Locate the cell with the specified text and output its [X, Y] center coordinate. 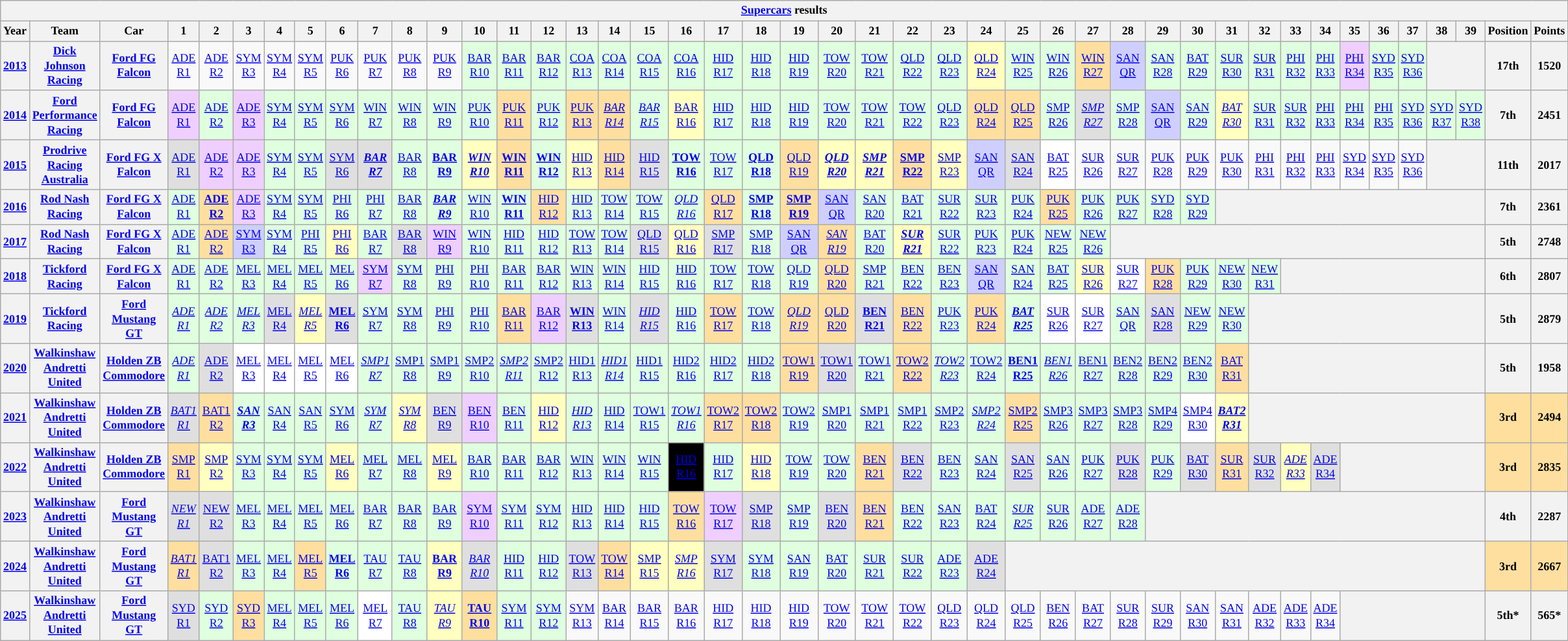
8 [410, 31]
Points [1550, 31]
SMPR27 [1093, 115]
3 [249, 31]
2494 [1550, 418]
34 [1325, 31]
33 [1295, 31]
WINR25 [1023, 66]
PUKR10 [480, 115]
BENR26 [1058, 616]
2361 [1550, 207]
2807 [1550, 277]
35 [1355, 31]
SYMR13 [582, 616]
PUKR6 [342, 66]
18 [761, 31]
2022 [16, 467]
SURR28 [1128, 616]
27 [1093, 31]
WINR15 [649, 467]
SMPR16 [687, 566]
SURR29 [1163, 616]
2287 [1550, 516]
ADER28 [1128, 516]
SMPR17 [723, 242]
20 [837, 31]
2015 [16, 164]
1958 [1550, 368]
PUKR13 [582, 115]
2019 [16, 319]
39 [1471, 31]
36 [1384, 31]
SANR29 [1197, 115]
2020 [16, 368]
HID1R15 [649, 368]
COAR14 [615, 66]
QLDR15 [649, 242]
SYDR38 [1471, 115]
37 [1412, 31]
SANR5 [310, 418]
2025 [16, 616]
TOW2R23 [949, 368]
SURR25 [1023, 516]
2 [216, 31]
BATR24 [986, 516]
SURR30 [1232, 66]
WINR7 [375, 115]
Team [65, 31]
23 [949, 31]
2748 [1550, 242]
SMP2R10 [480, 368]
NEWR2 [216, 516]
QLDR17 [723, 207]
BATR29 [1197, 66]
28 [1128, 31]
2835 [1550, 467]
5 [310, 31]
565* [1550, 616]
1520 [1550, 66]
TOWR19 [799, 467]
SMPR15 [649, 566]
11 [514, 31]
SMP1R9 [445, 368]
BEN2R29 [1163, 368]
HID2R16 [687, 368]
19 [799, 31]
TOW2R18 [761, 418]
SMP1R8 [410, 368]
TOW1R19 [799, 368]
BENR11 [514, 418]
ADER27 [1093, 516]
SMP3R27 [1093, 418]
MELR8 [410, 467]
WINR26 [1058, 66]
13 [582, 31]
PUKR12 [548, 115]
ADER32 [1265, 616]
PHIR35 [1384, 115]
QLDR22 [913, 66]
21 [874, 31]
PUKR30 [1232, 164]
7 [375, 31]
10 [480, 31]
Year [16, 31]
BATR27 [1093, 616]
PUKR25 [1058, 207]
SANR20 [874, 207]
SMPR28 [1128, 115]
BENR20 [837, 516]
Dick Johnson Racing [65, 66]
BEN1R27 [1093, 368]
HID2R17 [723, 368]
PUKR7 [375, 66]
SMP1R22 [913, 418]
TOW1R15 [649, 418]
SANR3 [249, 418]
2014 [16, 115]
SANR30 [1197, 616]
PUKR26 [1093, 207]
HID2R18 [761, 368]
SMP2R24 [986, 418]
32 [1265, 31]
SYDR1 [183, 616]
ADER23 [949, 566]
2016 [16, 207]
SANR23 [949, 516]
PUKR11 [514, 115]
TOWR15 [649, 207]
TOW1R20 [837, 368]
SMP1R20 [837, 418]
NEWR29 [1197, 319]
17 [723, 31]
BAT2R31 [1232, 418]
PHIR7 [375, 207]
Position [1508, 31]
30 [1197, 31]
17th [1508, 66]
COAR15 [649, 66]
TAUR9 [445, 616]
Car [134, 31]
38 [1442, 31]
6th [1508, 277]
9 [445, 31]
SANR31 [1232, 616]
SMP4R29 [1163, 418]
SMP3R28 [1128, 418]
29 [1163, 31]
SYMR10 [480, 516]
SYDR34 [1355, 164]
SMPR26 [1058, 115]
Ford Performance Racing [65, 115]
SYDR2 [216, 616]
SMP4R30 [1197, 418]
2024 [16, 566]
NEWR1 [183, 516]
PHIR31 [1265, 164]
SYMR17 [723, 566]
6 [342, 31]
WINR12 [548, 164]
16 [687, 31]
22 [913, 31]
26 [1058, 31]
SYDR3 [249, 616]
24 [986, 31]
2451 [1550, 115]
SYDR37 [1442, 115]
12 [548, 31]
Supercars results [784, 10]
2667 [1550, 566]
COAR13 [582, 66]
BENR9 [445, 418]
ADER24 [986, 566]
BEN1R26 [1058, 368]
SYDR28 [1163, 207]
BATR31 [1232, 368]
11th [1508, 164]
TOW2R24 [986, 368]
BATR21 [913, 207]
TOW2R19 [799, 418]
SMPR2 [216, 467]
14 [615, 31]
QLDR18 [761, 164]
TOW1R16 [687, 418]
SURR23 [986, 207]
2023 [16, 516]
BENR10 [480, 418]
2018 [16, 277]
HID1R13 [582, 368]
5th* [1508, 616]
1 [183, 31]
SMP2R25 [1023, 418]
Prodrive Racing Australia [65, 164]
MELR9 [445, 467]
PUKR9 [445, 66]
2879 [1550, 319]
WINR27 [1093, 66]
PHIR5 [310, 242]
SMP3R26 [1058, 418]
TOW2R22 [913, 368]
NEWR31 [1265, 277]
SMP2R12 [548, 368]
2021 [16, 418]
SANR26 [1058, 467]
2013 [16, 66]
SYMR18 [761, 566]
SMP2R11 [514, 368]
4 [280, 31]
BEN2R28 [1128, 368]
NEWR25 [1058, 242]
NEWR26 [1093, 242]
COAR16 [687, 66]
SMP1R21 [874, 418]
31 [1232, 31]
SMPR1 [183, 467]
SANR25 [1023, 467]
SMPR23 [949, 164]
SMPR22 [913, 164]
TAUR7 [375, 566]
PUKR8 [410, 66]
SMP2R23 [949, 418]
4th [1508, 516]
SANR4 [280, 418]
WINR8 [410, 115]
TAUR10 [480, 616]
25 [1023, 31]
SYDR29 [1197, 207]
15 [649, 31]
TOW2R17 [723, 418]
HID1R14 [615, 368]
SMP1R7 [375, 368]
BEN1R25 [1023, 368]
TOW1R21 [874, 368]
BEN2R30 [1197, 368]
